Return the (X, Y) coordinate for the center point of the cell that contains the specified text.  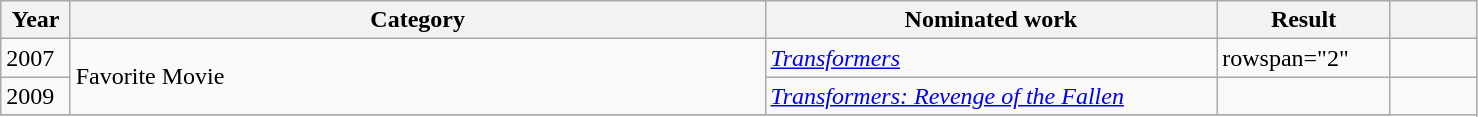
2007 (36, 58)
Year (36, 20)
Transformers (991, 58)
Transformers: Revenge of the Fallen (991, 96)
2009 (36, 96)
Nominated work (991, 20)
Favorite Movie (418, 77)
Category (418, 20)
Result (1304, 20)
rowspan="2" (1304, 58)
